Extract the [X, Y] coordinate from the center of the cell holding the provided text.  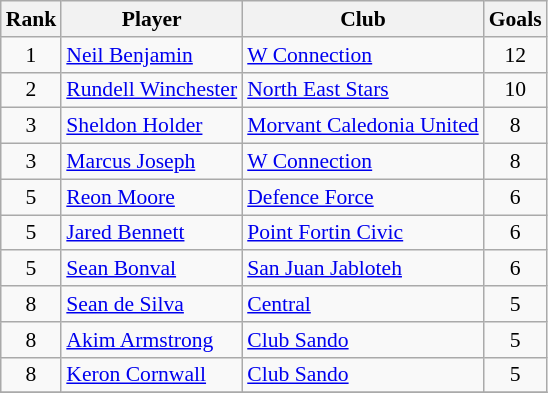
Reon Moore [152, 197]
Rank [32, 19]
Keron Cornwall [152, 375]
Marcus Joseph [152, 162]
1 [32, 55]
Jared Bennett [152, 233]
Player [152, 19]
Central [363, 304]
10 [516, 90]
Defence Force [363, 197]
Rundell Winchester [152, 90]
Neil Benjamin [152, 55]
Point Fortin Civic [363, 233]
Morvant Caledonia United [363, 126]
Sean Bonval [152, 269]
Goals [516, 19]
Sean de Silva [152, 304]
Sheldon Holder [152, 126]
Club [363, 19]
North East Stars [363, 90]
Akim Armstrong [152, 340]
12 [516, 55]
San Juan Jabloteh [363, 269]
2 [32, 90]
